Identify which cell holds the provided text, then report its [X, Y] central coordinate. 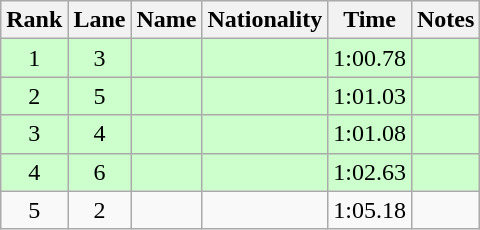
Nationality [265, 20]
Rank [34, 20]
6 [100, 172]
1:01.03 [370, 96]
Lane [100, 20]
1:01.08 [370, 134]
Notes [445, 20]
1 [34, 58]
Time [370, 20]
Name [166, 20]
1:05.18 [370, 210]
1:02.63 [370, 172]
1:00.78 [370, 58]
